From the cell containing the given text, extract its center point as (x, y) coordinate. 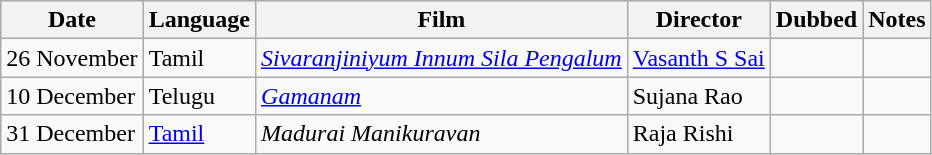
Sivaranjiniyum Innum Sila Pengalum (442, 58)
Film (442, 20)
31 December (72, 134)
Gamanam (442, 96)
Date (72, 20)
10 December (72, 96)
Sujana Rao (698, 96)
Director (698, 20)
Raja Rishi (698, 134)
Dubbed (816, 20)
Telugu (199, 96)
Madurai Manikuravan (442, 134)
Vasanth S Sai (698, 58)
Language (199, 20)
Notes (897, 20)
26 November (72, 58)
